Scan for the cell matching the given text and deliver its (x, y) coordinate at center. 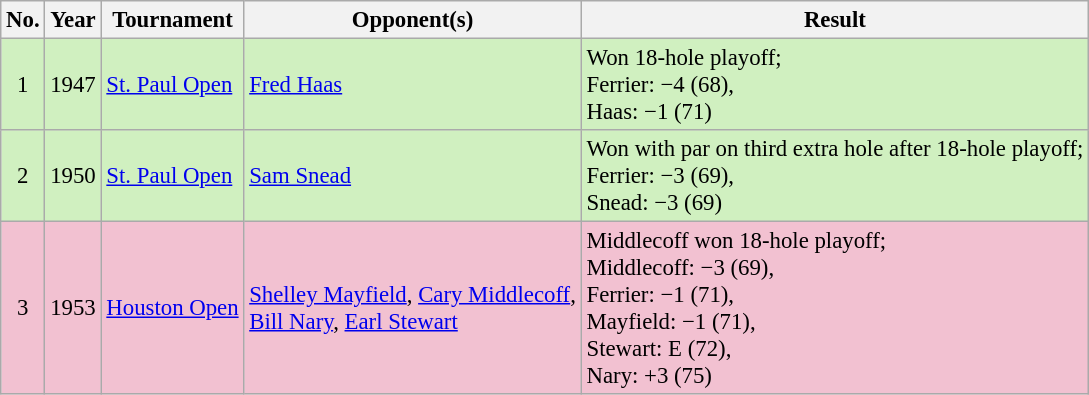
Houston Open (172, 308)
Fred Haas (412, 85)
No. (23, 20)
1947 (73, 85)
2 (23, 176)
Middlecoff won 18-hole playoff;Middlecoff: −3 (69),Ferrier: −1 (71),Mayfield: −1 (71),Stewart: E (72),Nary: +3 (75) (834, 308)
Result (834, 20)
Won 18-hole playoff;Ferrier: −4 (68),Haas: −1 (71) (834, 85)
Sam Snead (412, 176)
Opponent(s) (412, 20)
3 (23, 308)
Won with par on third extra hole after 18-hole playoff;Ferrier: −3 (69),Snead: −3 (69) (834, 176)
Year (73, 20)
Tournament (172, 20)
Shelley Mayfield, Cary Middlecoff, Bill Nary, Earl Stewart (412, 308)
1 (23, 85)
1950 (73, 176)
1953 (73, 308)
